Provide the [x, y] coordinate of the cell's center where the given text is located.  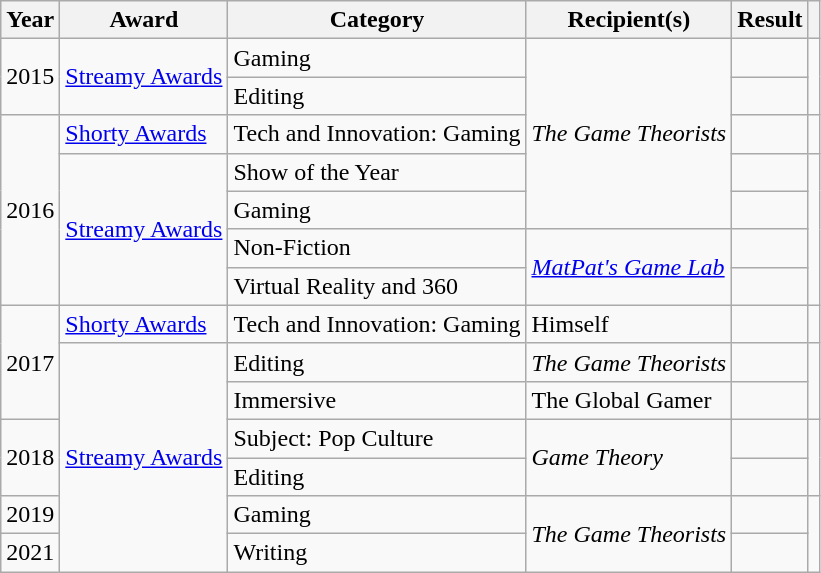
2015 [30, 77]
Game Theory [629, 457]
2017 [30, 362]
Result [770, 20]
Virtual Reality and 360 [377, 286]
The Global Gamer [629, 400]
Himself [629, 324]
Award [144, 20]
Subject: Pop Culture [377, 438]
Immersive [377, 400]
2018 [30, 457]
Recipient(s) [629, 20]
Year [30, 20]
2019 [30, 515]
Non-Fiction [377, 248]
2021 [30, 553]
Category [377, 20]
Show of the Year [377, 172]
2016 [30, 210]
MatPat's Game Lab [629, 267]
Writing [377, 553]
